For the text-containing cell, return its midpoint in [x, y] coordinate format. 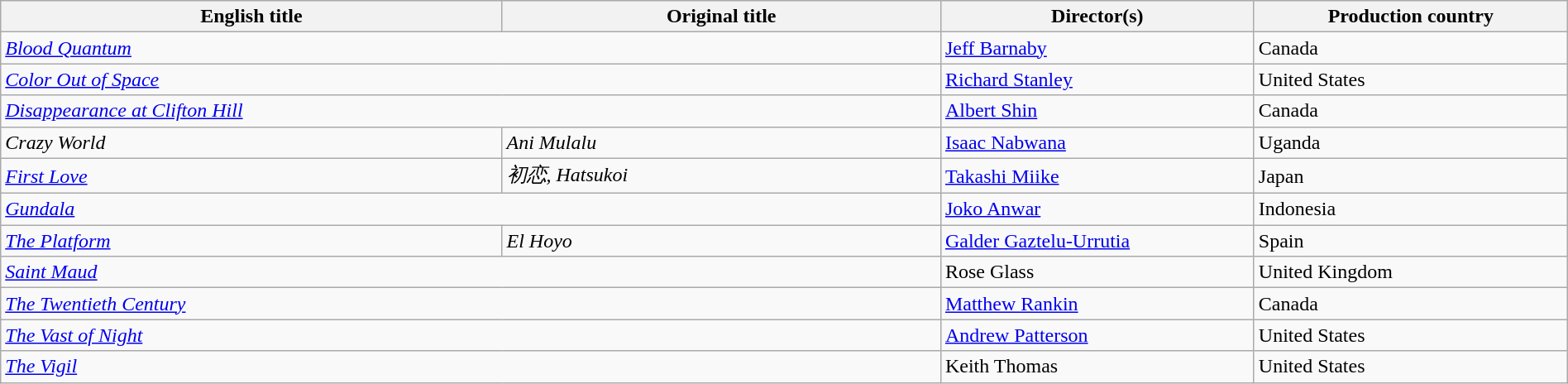
Crazy World [251, 142]
Indonesia [1411, 209]
Takashi Miike [1097, 175]
Blood Quantum [471, 48]
The Vigil [471, 367]
Rose Glass [1097, 272]
Original title [721, 17]
Isaac Nabwana [1097, 142]
Japan [1411, 175]
First Love [251, 175]
El Hoyo [721, 241]
Albert Shin [1097, 111]
Matthew Rankin [1097, 304]
Jeff Barnaby [1097, 48]
Gundala [471, 209]
The Vast of Night [471, 335]
Galder Gaztelu-Urrutia [1097, 241]
Joko Anwar [1097, 209]
United Kingdom [1411, 272]
Richard Stanley [1097, 79]
English title [251, 17]
Spain [1411, 241]
Andrew Patterson [1097, 335]
初恋, Hatsukoi [721, 175]
Keith Thomas [1097, 367]
Saint Maud [471, 272]
Production country [1411, 17]
Color Out of Space [471, 79]
The Twentieth Century [471, 304]
Director(s) [1097, 17]
Ani Mulalu [721, 142]
Uganda [1411, 142]
The Platform [251, 241]
Disappearance at Clifton Hill [471, 111]
